Search for the cell housing the specified text and yield its (x, y) center coordinate. 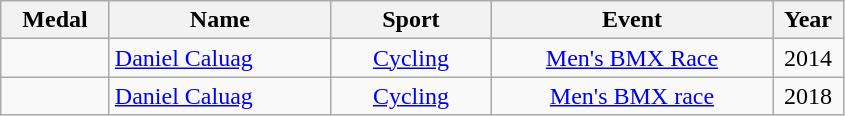
Year (808, 20)
Medal (56, 20)
Men's BMX Race (632, 58)
2018 (808, 96)
Men's BMX race (632, 96)
2014 (808, 58)
Name (220, 20)
Sport (410, 20)
Event (632, 20)
